Provide the [x, y] coordinate of the cell's center where the given text is located.  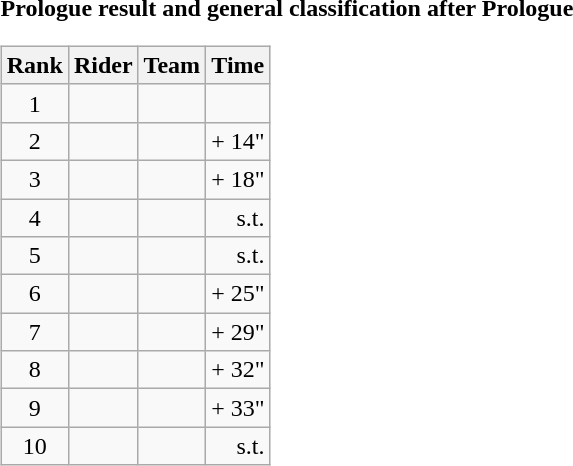
1 [34, 103]
2 [34, 141]
6 [34, 294]
Rank [34, 65]
+ 32" [238, 370]
10 [34, 446]
8 [34, 370]
Rider [103, 65]
+ 14" [238, 141]
5 [34, 256]
3 [34, 179]
Team [172, 65]
7 [34, 332]
+ 29" [238, 332]
+ 33" [238, 408]
Time [238, 65]
4 [34, 217]
+ 18" [238, 179]
+ 25" [238, 294]
9 [34, 408]
